Provide the (X, Y) coordinate of the cell's center where the given text is located.  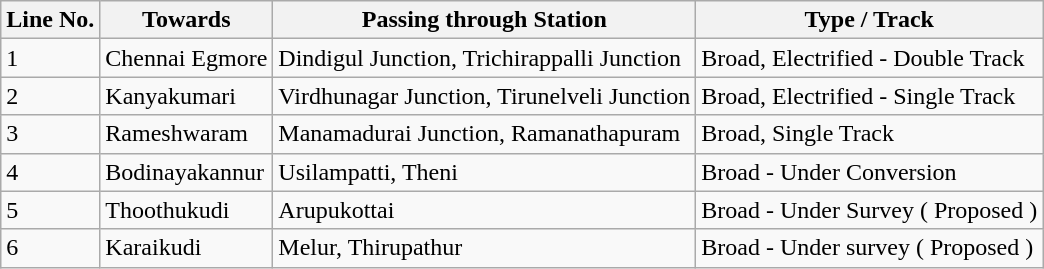
Broad, Electrified - Double Track (870, 58)
Passing through Station (484, 20)
Chennai Egmore (186, 58)
Type / Track (870, 20)
Line No. (50, 20)
Broad, Single Track (870, 134)
1 (50, 58)
Thoothukudi (186, 210)
Kanyakumari (186, 96)
Karaikudi (186, 248)
Melur, Thirupathur (484, 248)
Broad - Under Conversion (870, 172)
Arupukottai (484, 210)
Rameshwaram (186, 134)
5 (50, 210)
Broad - Under Survey ( Proposed ) (870, 210)
2 (50, 96)
Broad, Electrified - Single Track (870, 96)
3 (50, 134)
Towards (186, 20)
Usilampatti, Theni (484, 172)
Bodinayakannur (186, 172)
Broad - Under survey ( Proposed ) (870, 248)
6 (50, 248)
Dindigul Junction, Trichirappalli Junction (484, 58)
Virdhunagar Junction, Tirunelveli Junction (484, 96)
Manamadurai Junction, Ramanathapuram (484, 134)
4 (50, 172)
